Pinpoint the cell where the given text exists, returning its (X, Y) midpoint coordinate. 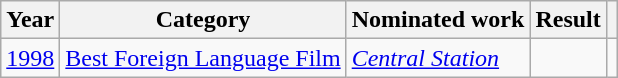
1998 (30, 58)
Year (30, 20)
Category (203, 20)
Result (568, 20)
Central Station (438, 58)
Nominated work (438, 20)
Best Foreign Language Film (203, 58)
